Return the (x, y) coordinate for the center point of the cell that contains the specified text.  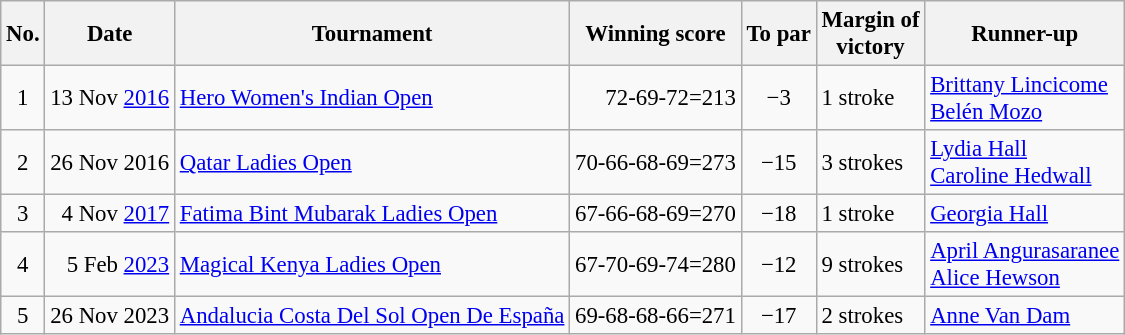
To par (778, 34)
2 strokes (870, 316)
Anne Van Dam (1025, 316)
9 strokes (870, 264)
Tournament (372, 34)
Andalucia Costa Del Sol Open De España (372, 316)
5 Feb 2023 (110, 264)
Brittany Lincicome Belén Mozo (1025, 98)
1 (23, 98)
Magical Kenya Ladies Open (372, 264)
−15 (778, 162)
3 strokes (870, 162)
Runner-up (1025, 34)
April Angurasaranee Alice Hewson (1025, 264)
5 (23, 316)
Date (110, 34)
Margin ofvictory (870, 34)
Georgia Hall (1025, 214)
26 Nov 2016 (110, 162)
Fatima Bint Mubarak Ladies Open (372, 214)
−12 (778, 264)
72-69-72=213 (656, 98)
13 Nov 2016 (110, 98)
Hero Women's Indian Open (372, 98)
3 (23, 214)
4 (23, 264)
Lydia Hall Caroline Hedwall (1025, 162)
4 Nov 2017 (110, 214)
26 Nov 2023 (110, 316)
67-70-69-74=280 (656, 264)
−17 (778, 316)
Qatar Ladies Open (372, 162)
No. (23, 34)
2 (23, 162)
67-66-68-69=270 (656, 214)
69-68-68-66=271 (656, 316)
−18 (778, 214)
70-66-68-69=273 (656, 162)
Winning score (656, 34)
−3 (778, 98)
